Identify which cell holds the provided text, then report its [x, y] central coordinate. 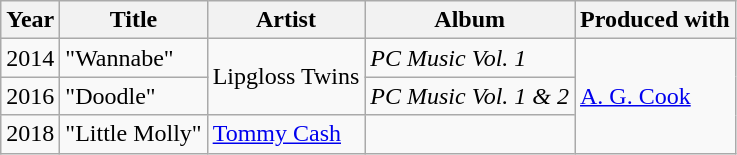
PC Music Vol. 1 [470, 58]
A. G. Cook [654, 96]
2016 [30, 96]
"Wannabe" [134, 58]
Title [134, 20]
2014 [30, 58]
PC Music Vol. 1 & 2 [470, 96]
Album [470, 20]
Tommy Cash [286, 134]
Produced with [654, 20]
Artist [286, 20]
2018 [30, 134]
Year [30, 20]
Lipgloss Twins [286, 77]
"Little Molly" [134, 134]
"Doodle" [134, 96]
